Provide the (x, y) coordinate of the cell's center where the given text is located.  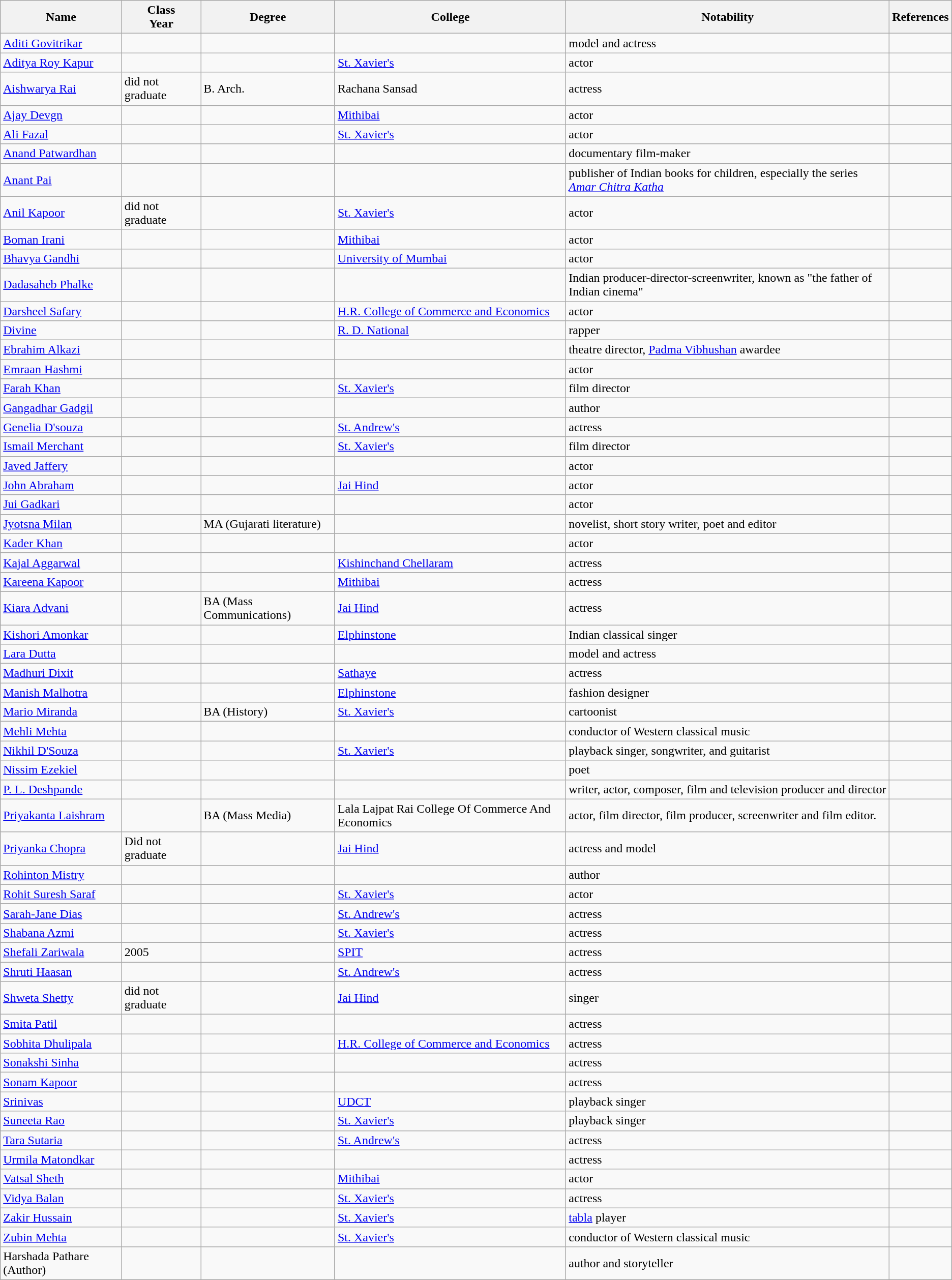
Lala Lajpat Rai College Of Commerce And Economics (450, 816)
author and storyteller (728, 1263)
Ajay Devgn (61, 115)
Kishori Amonkar (61, 634)
Emraan Hashmi (61, 369)
Genelia D'souza (61, 427)
Srinivas (61, 1102)
Madhuri Dixit (61, 673)
Harshada Pathare (Author) (61, 1263)
Sonakshi Sinha (61, 1063)
Zubin Mehta (61, 1237)
BA (History) (268, 712)
Vatsal Sheth (61, 1179)
Did not graduate (161, 848)
Sarah-Jane Dias (61, 913)
Zakir Hussain (61, 1217)
Ebrahim Alkazi (61, 350)
publisher of Indian books for children, especially the series Amar Chitra Katha (728, 180)
playback singer, songwriter, and guitarist (728, 751)
Aditya Roy Kapur (61, 63)
SPIT (450, 952)
Anil Kapoor (61, 213)
fashion designer (728, 693)
documentary film-maker (728, 154)
Urmila Matondkar (61, 1159)
P. L. Deshpande (61, 789)
University of Mumbai (450, 258)
Gangadhar Gadgil (61, 408)
Rohit Suresh Saraf (61, 894)
actor, film director, film producer, screenwriter and film editor. (728, 816)
Nikhil D'Souza (61, 751)
Anand Patwardhan (61, 154)
BA (Mass Communications) (268, 608)
Kader Khan (61, 543)
References (920, 17)
Mehli Mehta (61, 731)
Jui Gadkari (61, 504)
Dadasaheb Phalke (61, 285)
Shruti Haasan (61, 972)
rapper (728, 331)
John Abraham (61, 485)
Indian producer-director-screenwriter, known as "the father of Indian cinema" (728, 285)
Priyakanta Laishram (61, 816)
R. D. National (450, 331)
Aditi Govitrikar (61, 43)
MA (Gujarati literature) (268, 524)
Manish Malhotra (61, 693)
Ismail Merchant (61, 446)
tabla player (728, 1217)
Vidya Balan (61, 1198)
Suneeta Rao (61, 1121)
ClassYear (161, 17)
Darsheel Safary (61, 311)
Degree (268, 17)
Ali Fazal (61, 134)
Mario Miranda (61, 712)
Kishinchand Chellaram (450, 562)
Shabana Azmi (61, 933)
Bhavya Gandhi (61, 258)
Notability (728, 17)
theatre director, Padma Vibhushan awardee (728, 350)
Name (61, 17)
UDCT (450, 1102)
cartoonist (728, 712)
Sonam Kapoor (61, 1082)
Sobhita Dhulipala (61, 1044)
Smita Patil (61, 1024)
Priyanka Chopra (61, 848)
Jyotsna Milan (61, 524)
Nissim Ezekiel (61, 770)
Lara Dutta (61, 654)
Kiara Advani (61, 608)
Tara Sutaria (61, 1140)
Boman Irani (61, 239)
Indian classical singer (728, 634)
Shweta Shetty (61, 998)
Anant Pai (61, 180)
writer, actor, composer, film and television producer and director (728, 789)
Divine (61, 331)
Farah Khan (61, 389)
Sathaye (450, 673)
novelist, short story writer, poet and editor (728, 524)
Aishwarya Rai (61, 88)
Kajal Aggarwal (61, 562)
2005 (161, 952)
B. Arch. (268, 88)
College (450, 17)
Rohinton Mistry (61, 875)
Javed Jaffery (61, 466)
actress and model (728, 848)
singer (728, 998)
Kareena Kapoor (61, 582)
BA (Mass Media) (268, 816)
poet (728, 770)
Shefali Zariwala (61, 952)
Rachana Sansad (450, 88)
